Extract the (X, Y) coordinate from the center of the cell holding the provided text.  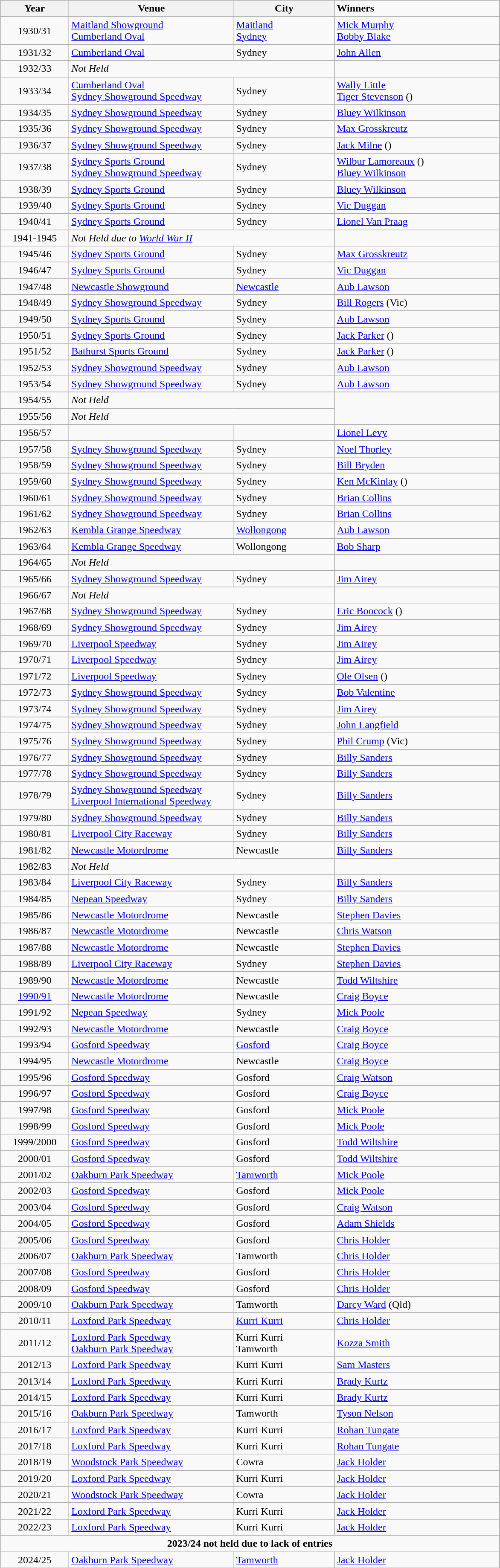
2016/17 (35, 1430)
2014/15 (35, 1397)
1948/49 (35, 303)
1987/88 (35, 947)
Newcastle Showground (151, 287)
2023/24 not held due to lack of entries (250, 1543)
2007/08 (35, 1272)
1933/34 (35, 90)
1956/57 (35, 433)
1982/83 (35, 866)
Noel Thorley (417, 449)
1965/66 (35, 579)
2001/02 (35, 1175)
2021/22 (35, 1511)
Not Held due to World War II (202, 238)
Tyson Nelson (417, 1414)
2002/03 (35, 1191)
Chris Watson (417, 931)
1954/55 (35, 400)
1952/53 (35, 368)
1966/67 (35, 595)
2006/07 (35, 1256)
2015/16 (35, 1414)
1962/63 (35, 530)
1978/79 (35, 796)
Cumberland Oval (151, 52)
1964/65 (35, 563)
1945/46 (35, 254)
Bill Bryden (417, 465)
1997/98 (35, 1110)
1955/56 (35, 416)
Phil Crump (Vic) (417, 741)
1967/68 (35, 611)
1969/70 (35, 644)
1989/90 (35, 980)
2012/13 (35, 1365)
1931/32 (35, 52)
2003/04 (35, 1207)
2024/25 (35, 1560)
Lionel Levy (417, 433)
Ole Olsen () (417, 676)
Bill Rogers (Vic) (417, 303)
2017/18 (35, 1446)
Sydney Showground SpeedwayLiverpool International Speedway (151, 796)
1958/59 (35, 465)
2020/21 (35, 1495)
1941-1945 (35, 238)
1934/35 (35, 113)
Wilbur Lamoreaux ()Bluey Wilkinson (417, 167)
1935/36 (35, 129)
Adam Shields (417, 1223)
Bathurst Sports Ground (151, 351)
Jack Milne () (417, 145)
Loxford Park SpeedwayOakburn Park Speedway (151, 1343)
1946/47 (35, 270)
1949/50 (35, 319)
2011/12 (35, 1343)
1970/71 (35, 660)
1937/38 (35, 167)
Bob Valentine (417, 692)
1996/97 (35, 1094)
1938/39 (35, 189)
Kozza Smith (417, 1343)
1984/85 (35, 899)
1947/48 (35, 287)
1930/31 (35, 31)
1975/76 (35, 741)
1936/37 (35, 145)
Wally LittleTiger Stevenson () (417, 90)
Eric Boocock () (417, 611)
Venue (151, 9)
Mick MurphyBobby Blake (417, 31)
2004/05 (35, 1223)
1998/99 (35, 1126)
MaitlandSydney (284, 31)
1992/93 (35, 1028)
1953/54 (35, 384)
1994/95 (35, 1061)
Lionel Van Praag (417, 221)
1963/64 (35, 546)
Sam Masters (417, 1365)
Sydney Sports GroundSydney Showground Speedway (151, 167)
1995/96 (35, 1077)
1986/87 (35, 931)
Kurri KurriTamworth (284, 1343)
2008/09 (35, 1289)
1974/75 (35, 725)
1939/40 (35, 205)
City (284, 9)
2013/14 (35, 1381)
2005/06 (35, 1240)
1976/77 (35, 757)
Darcy Ward (Qld) (417, 1305)
1981/82 (35, 850)
1988/89 (35, 964)
2000/01 (35, 1159)
John Allen (417, 52)
Bob Sharp (417, 546)
1961/62 (35, 514)
Maitland ShowgroundCumberland Oval (151, 31)
1957/58 (35, 449)
Cumberland OvalSydney Showground Speedway (151, 90)
1985/86 (35, 915)
1950/51 (35, 335)
2018/19 (35, 1462)
2010/11 (35, 1321)
Ken McKinlay () (417, 481)
1972/73 (35, 692)
1999/2000 (35, 1142)
1940/41 (35, 221)
2019/20 (35, 1478)
1968/69 (35, 627)
1960/61 (35, 498)
Winners (417, 9)
Year (35, 9)
1980/81 (35, 834)
1990/91 (35, 996)
John Langfield (417, 725)
1973/74 (35, 709)
2022/23 (35, 1527)
1932/33 (35, 69)
1991/92 (35, 1012)
1977/78 (35, 774)
1951/52 (35, 351)
1983/84 (35, 883)
1971/72 (35, 676)
1959/60 (35, 481)
2009/10 (35, 1305)
1993/94 (35, 1045)
1979/80 (35, 818)
